Capture the cell that displays the provided text and extract its (x, y) central coordinate. 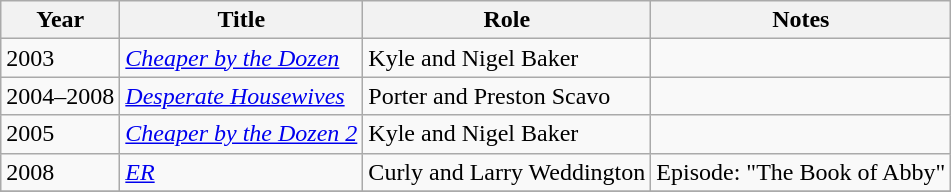
2004–2008 (60, 96)
2005 (60, 134)
Episode: "The Book of Abby" (801, 172)
Year (60, 20)
Porter and Preston Scavo (507, 96)
Title (242, 20)
Cheaper by the Dozen (242, 58)
2003 (60, 58)
Role (507, 20)
2008 (60, 172)
Notes (801, 20)
ER (242, 172)
Desperate Housewives (242, 96)
Cheaper by the Dozen 2 (242, 134)
Curly and Larry Weddington (507, 172)
